Detect which cell encompasses the target text, then output its (X, Y) center coordinate. 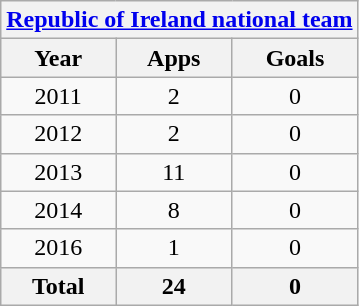
2014 (58, 210)
2016 (58, 248)
1 (174, 248)
2012 (58, 134)
8 (174, 210)
Year (58, 58)
Goals (295, 58)
2013 (58, 172)
11 (174, 172)
Apps (174, 58)
24 (174, 286)
2011 (58, 96)
Total (58, 286)
Republic of Ireland national team (180, 20)
